Search for the cell housing the specified text and yield its [x, y] center coordinate. 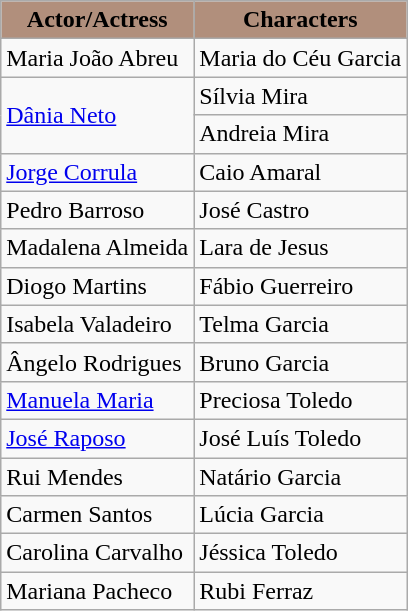
Preciosa Toledo [300, 400]
Andreia Mira [300, 134]
José Luís Toledo [300, 438]
José Raposo [98, 438]
Maria do Céu Garcia [300, 58]
Jéssica Toledo [300, 553]
Maria João Abreu [98, 58]
Bruno Garcia [300, 362]
Isabela Valadeiro [98, 324]
Mariana Pacheco [98, 591]
Actor/Actress [98, 20]
Ângelo Rodrigues [98, 362]
Lúcia Garcia [300, 515]
Lara de Jesus [300, 248]
Pedro Barroso [98, 210]
Carolina Carvalho [98, 553]
Natário Garcia [300, 477]
Rubi Ferraz [300, 591]
Rui Mendes [98, 477]
Sílvia Mira [300, 96]
Characters [300, 20]
Manuela Maria [98, 400]
Dânia Neto [98, 115]
Madalena Almeida [98, 248]
Carmen Santos [98, 515]
Fábio Guerreiro [300, 286]
José Castro [300, 210]
Telma Garcia [300, 324]
Caio Amaral [300, 172]
Diogo Martins [98, 286]
Jorge Corrula [98, 172]
